Detect which cell encompasses the target text, then output its (X, Y) center coordinate. 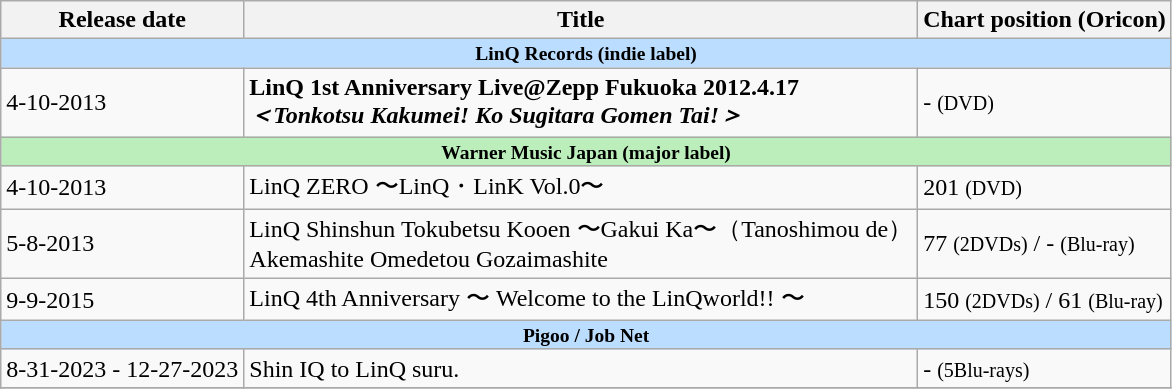
77 (2DVDs) / - (Blu-ray) (1045, 243)
LinQ Records (indie label) (586, 54)
LinQ 1st Anniversary Live@Zepp Fukuoka 2012.4.17＜Tonkotsu Kakumei! Ko Sugitara Gomen Tai!＞ (581, 103)
150 (2DVDs) / 61 (Blu-ray) (1045, 300)
- (DVD) (1045, 103)
Release date (122, 20)
5-8-2013 (122, 243)
- (5Blu-rays) (1045, 368)
Title (581, 20)
LinQ 4th Anniversary 〜 Welcome to the LinQworld!! 〜 (581, 300)
LinQ Shinshun Tokubetsu Kooen 〜Gakui Ka〜（Tanoshimou de）Akemashite Omedetou Gozaimashite (581, 243)
Warner Music Japan (major label) (586, 152)
201 (DVD) (1045, 188)
LinQ ZERO 〜LinQ・LinK Vol.0〜 (581, 188)
9-9-2015 (122, 300)
Pigoo / Job Net (586, 336)
Chart position (Oricon) (1045, 20)
Shin IQ to LinQ suru. (581, 368)
8-31-2023 - 12-27-2023 (122, 368)
